Locate the cell with the specified text and output its [X, Y] center coordinate. 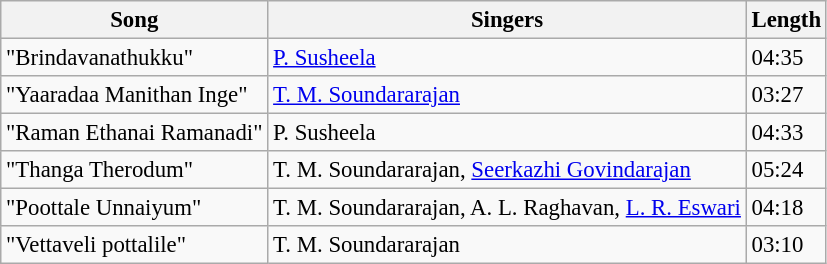
04:35 [786, 58]
"Vettaveli pottalile" [134, 245]
05:24 [786, 170]
"Brindavanathukku" [134, 58]
Song [134, 20]
Length [786, 20]
"Yaaradaa Manithan Inge" [134, 95]
03:10 [786, 245]
03:27 [786, 95]
T. M. Soundararajan, A. L. Raghavan, L. R. Eswari [507, 208]
04:18 [786, 208]
04:33 [786, 133]
"Thanga Therodum" [134, 170]
T. M. Soundararajan, Seerkazhi Govindarajan [507, 170]
"Poottale Unnaiyum" [134, 208]
Singers [507, 20]
"Raman Ethanai Ramanadi" [134, 133]
